Identify which cell holds the provided text, then report its [X, Y] central coordinate. 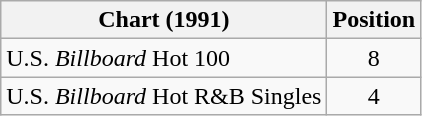
Chart (1991) [164, 20]
U.S. Billboard Hot R&B Singles [164, 96]
8 [374, 58]
4 [374, 96]
U.S. Billboard Hot 100 [164, 58]
Position [374, 20]
